Capture the cell that displays the provided text and extract its [X, Y] central coordinate. 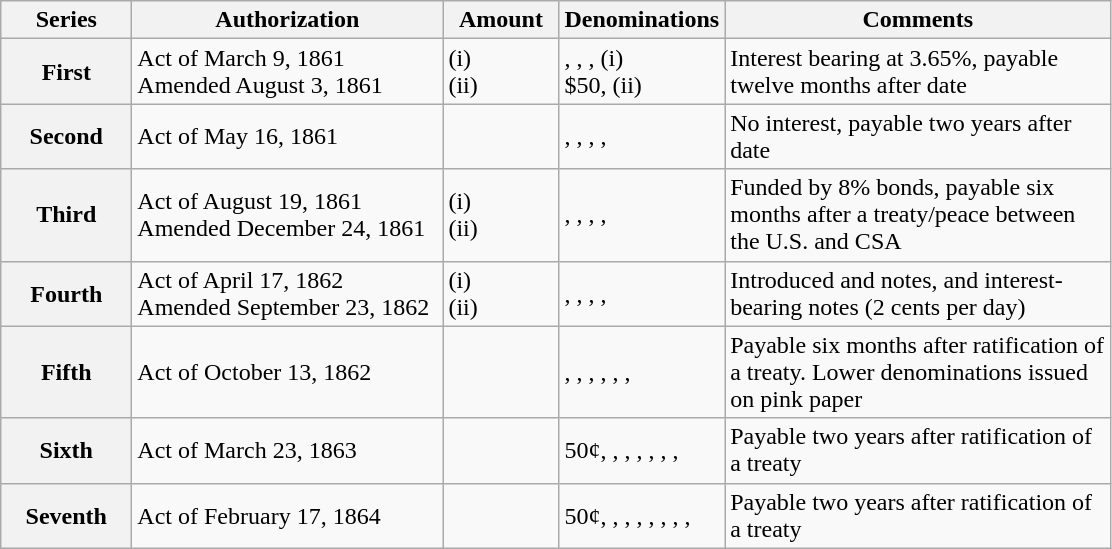
Amount [501, 20]
Series [66, 20]
Act of August 19, 1861Amended December 24, 1861 [288, 215]
Sixth [66, 450]
50¢, , , , , , , , [642, 516]
Payable six months after ratification of a treaty. Lower denominations issued on pink paper [918, 372]
No interest, payable two years after date [918, 136]
Introduced and notes, and interest-bearing notes (2 cents per day) [918, 294]
Act of October 13, 1862 [288, 372]
50¢, , , , , , , [642, 450]
Denominations [642, 20]
Fourth [66, 294]
Act of March 23, 1863 [288, 450]
Act of May 16, 1861 [288, 136]
Second [66, 136]
Interest bearing at 3.65%, payable twelve months after date [918, 72]
First [66, 72]
Seventh [66, 516]
, , , , , , [642, 372]
Authorization [288, 20]
Act of March 9, 1861Amended August 3, 1861 [288, 72]
Fifth [66, 372]
, , , (i)$50, (ii) [642, 72]
Act of February 17, 1864 [288, 516]
Comments [918, 20]
Funded by 8% bonds, payable six months after a treaty/peace between the U.S. and CSA [918, 215]
Act of April 17, 1862Amended September 23, 1862 [288, 294]
Third [66, 215]
